Detect which cell encompasses the target text, then output its (x, y) center coordinate. 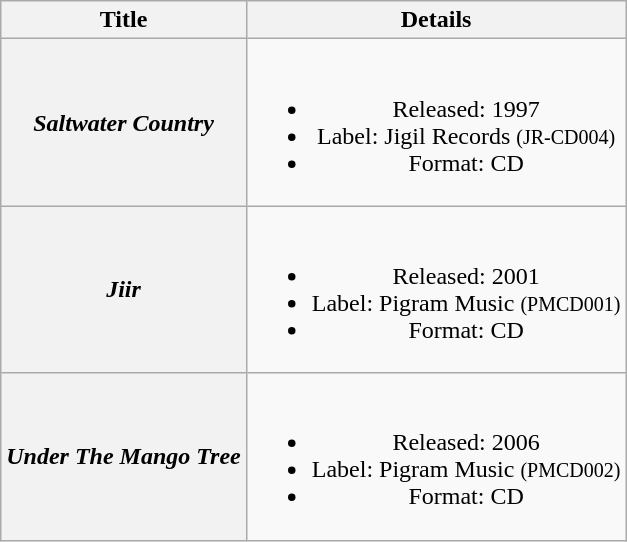
Title (124, 20)
Under The Mango Tree (124, 456)
Released: 1997Label: Jigil Records (JR-CD004)Format: CD (436, 122)
Saltwater Country (124, 122)
Jiir (124, 290)
Released: 2006Label: Pigram Music (PMCD002)Format: CD (436, 456)
Details (436, 20)
Released: 2001Label: Pigram Music (PMCD001)Format: CD (436, 290)
